Determine the (x, y) coordinate at the center of the cell enclosing the given text.  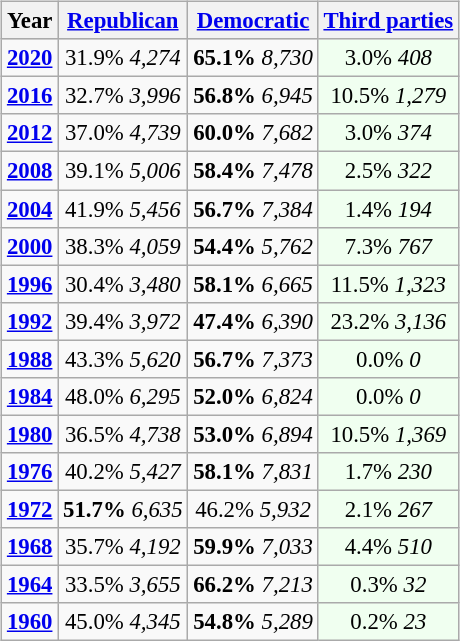
Year (30, 21)
39.4% 3,972 (123, 321)
11.5% 1,323 (388, 284)
1996 (30, 284)
60.0% 7,682 (253, 133)
54.4% 5,762 (253, 246)
0.2% 23 (388, 622)
66.2% 7,213 (253, 584)
1960 (30, 622)
7.3% 767 (388, 246)
2000 (30, 246)
Third parties (388, 21)
43.3% 5,620 (123, 359)
41.9% 5,456 (123, 209)
2004 (30, 209)
37.0% 4,739 (123, 133)
4.4% 510 (388, 547)
36.5% 4,738 (123, 434)
2.1% 267 (388, 509)
58.4% 7,478 (253, 171)
23.2% 3,136 (388, 321)
10.5% 1,279 (388, 96)
1992 (30, 321)
56.7% 7,384 (253, 209)
35.7% 4,192 (123, 547)
1980 (30, 434)
1968 (30, 547)
59.9% 7,033 (253, 547)
51.7% 6,635 (123, 509)
56.8% 6,945 (253, 96)
58.1% 6,665 (253, 284)
3.0% 374 (388, 133)
1988 (30, 359)
2008 (30, 171)
40.2% 5,427 (123, 472)
53.0% 6,894 (253, 434)
46.2% 5,932 (253, 509)
0.3% 32 (388, 584)
1964 (30, 584)
48.0% 6,295 (123, 396)
3.0% 408 (388, 58)
33.5% 3,655 (123, 584)
2.5% 322 (388, 171)
31.9% 4,274 (123, 58)
1976 (30, 472)
47.4% 6,390 (253, 321)
Republican (123, 21)
52.0% 6,824 (253, 396)
38.3% 4,059 (123, 246)
65.1% 8,730 (253, 58)
30.4% 3,480 (123, 284)
2016 (30, 96)
2012 (30, 133)
1.4% 194 (388, 209)
2020 (30, 58)
39.1% 5,006 (123, 171)
1.7% 230 (388, 472)
32.7% 3,996 (123, 96)
1984 (30, 396)
54.8% 5,289 (253, 622)
1972 (30, 509)
Democratic (253, 21)
10.5% 1,369 (388, 434)
56.7% 7,373 (253, 359)
45.0% 4,345 (123, 622)
58.1% 7,831 (253, 472)
